Scan for the cell matching the given text and deliver its (X, Y) coordinate at center. 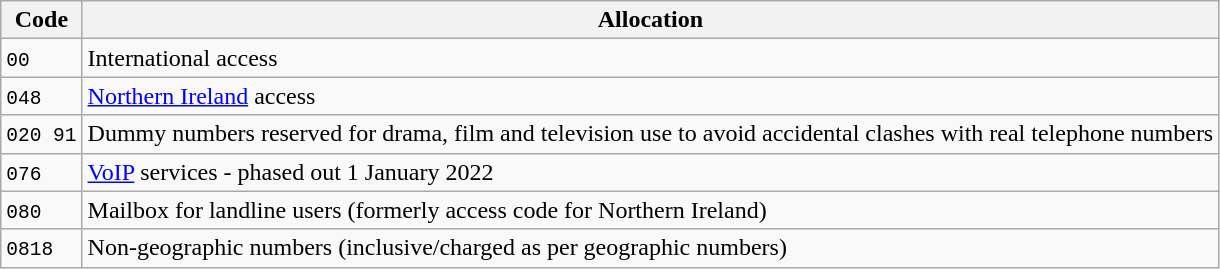
Code (42, 20)
076 (42, 172)
020 91 (42, 134)
Mailbox for landline users (formerly access code for Northern Ireland) (650, 210)
Allocation (650, 20)
080 (42, 210)
048 (42, 96)
VoIP services - phased out 1 January 2022 (650, 172)
Non-geographic numbers (inclusive/charged as per geographic numbers) (650, 248)
International access (650, 58)
Dummy numbers reserved for drama, film and television use to avoid accidental clashes with real telephone numbers (650, 134)
Northern Ireland access (650, 96)
00 (42, 58)
0818 (42, 248)
